Scan for the cell matching the given text and deliver its [X, Y] coordinate at center. 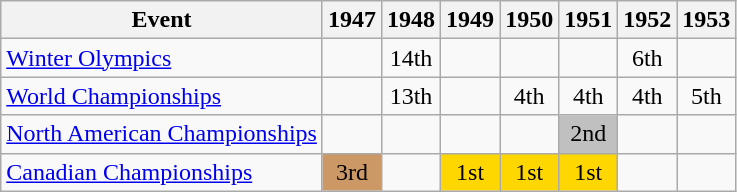
North American Championships [162, 134]
Canadian Championships [162, 172]
5th [706, 96]
14th [412, 58]
1951 [588, 20]
1947 [352, 20]
1949 [470, 20]
6th [648, 58]
1950 [530, 20]
1948 [412, 20]
Winter Olympics [162, 58]
1952 [648, 20]
3rd [352, 172]
13th [412, 96]
2nd [588, 134]
Event [162, 20]
1953 [706, 20]
World Championships [162, 96]
